Search for the cell housing the specified text and yield its (X, Y) center coordinate. 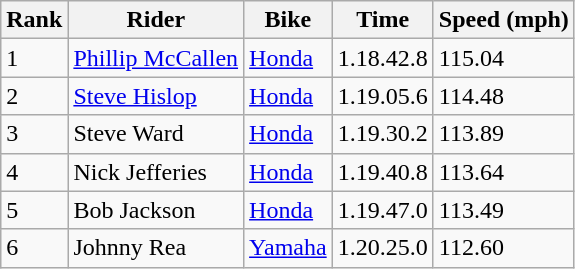
4 (34, 172)
6 (34, 248)
1.19.05.6 (382, 96)
3 (34, 134)
Time (382, 20)
Bike (288, 20)
1.19.30.2 (382, 134)
1.19.47.0 (382, 210)
Phillip McCallen (156, 58)
112.60 (504, 248)
1.19.40.8 (382, 172)
Bob Jackson (156, 210)
Steve Hislop (156, 96)
113.64 (504, 172)
113.89 (504, 134)
Steve Ward (156, 134)
Speed (mph) (504, 20)
Johnny Rea (156, 248)
113.49 (504, 210)
115.04 (504, 58)
1.20.25.0 (382, 248)
Nick Jefferies (156, 172)
Yamaha (288, 248)
2 (34, 96)
Rank (34, 20)
114.48 (504, 96)
Rider (156, 20)
1.18.42.8 (382, 58)
5 (34, 210)
1 (34, 58)
